Return [x, y] of the center of cell containing provided text 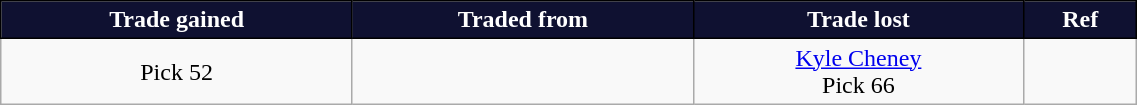
Trade lost [858, 20]
Kyle CheneyPick 66 [858, 72]
Trade gained [177, 20]
Traded from [522, 20]
Ref [1080, 20]
Pick 52 [177, 72]
